Scan for the cell matching the given text and deliver its (x, y) coordinate at center. 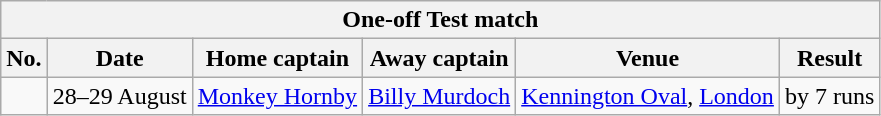
Date (120, 58)
Billy Murdoch (440, 96)
Venue (648, 58)
by 7 runs (829, 96)
Away captain (440, 58)
Result (829, 58)
Kennington Oval, London (648, 96)
No. (24, 58)
Monkey Hornby (277, 96)
Home captain (277, 58)
One-off Test match (440, 20)
28–29 August (120, 96)
